Extract the (X, Y) coordinate from the center of the cell holding the provided text.  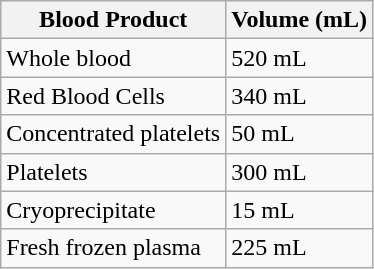
Blood Product (114, 20)
50 mL (300, 134)
340 mL (300, 96)
Concentrated platelets (114, 134)
Volume (mL) (300, 20)
300 mL (300, 172)
Platelets (114, 172)
Fresh frozen plasma (114, 248)
15 mL (300, 210)
Red Blood Cells (114, 96)
Cryoprecipitate (114, 210)
Whole blood (114, 58)
225 mL (300, 248)
520 mL (300, 58)
